Scan for the cell matching the given text and deliver its [x, y] coordinate at center. 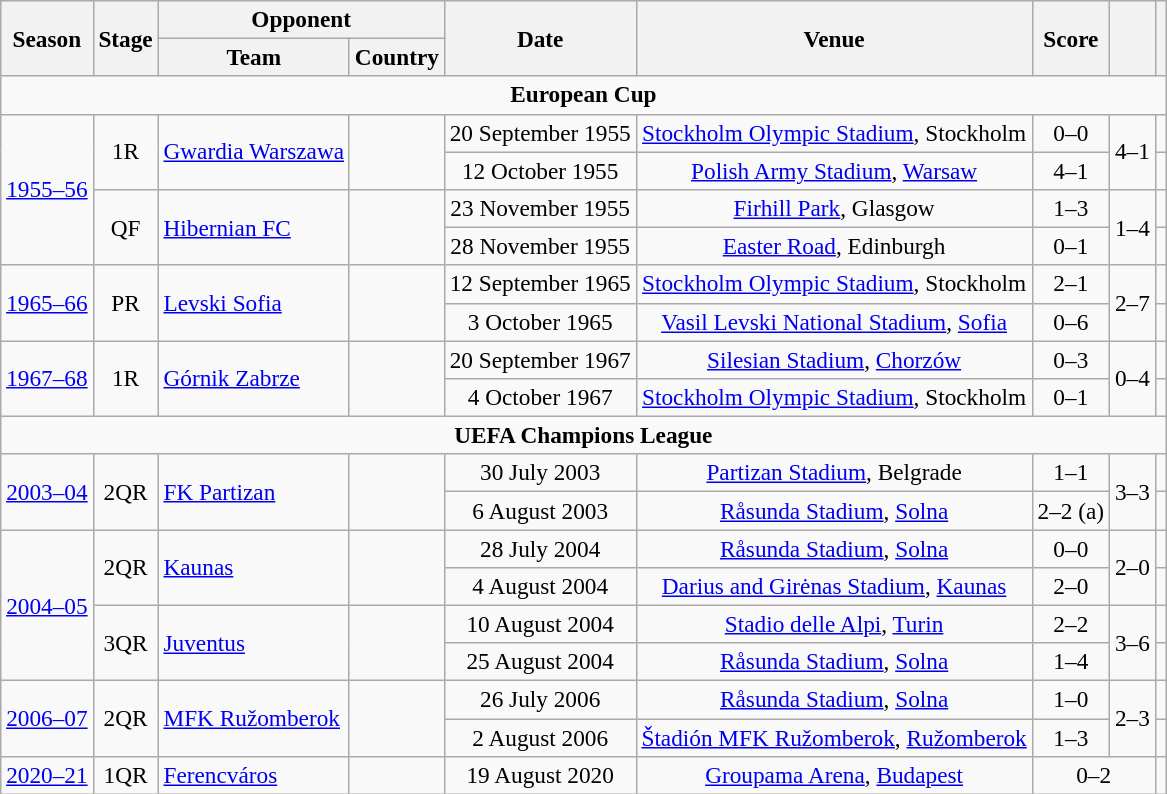
FK Partizan [254, 492]
28 November 1955 [540, 246]
12 October 1955 [540, 170]
1955–56 [47, 190]
12 September 1965 [540, 284]
2020–21 [47, 775]
25 August 2004 [540, 662]
20 September 1967 [540, 359]
Darius and Girėnas Stadium, Kaunas [834, 586]
Ferencváros [254, 775]
Vasil Levski National Stadium, Sofia [834, 322]
Season [47, 38]
Juventus [254, 643]
QF [126, 227]
0–4 [1132, 378]
2–7 [1132, 303]
0–2 [1094, 775]
6 August 2003 [540, 510]
UEFA Champions League [584, 435]
Venue [834, 38]
Team [254, 57]
30 July 2003 [540, 473]
1967–68 [47, 378]
Silesian Stadium, Chorzów [834, 359]
Polish Army Stadium, Warsaw [834, 170]
1965–66 [47, 303]
MFK Ružomberok [254, 718]
28 July 2004 [540, 548]
Stage [126, 38]
3–3 [1132, 492]
23 November 1955 [540, 208]
Opponent [301, 19]
26 July 2006 [540, 699]
0–3 [1070, 359]
Stadio delle Alpi, Turin [834, 624]
Date [540, 38]
4 October 1967 [540, 397]
2003–04 [47, 492]
4 August 2004 [540, 586]
Kaunas [254, 567]
2–2 [1070, 624]
2 August 2006 [540, 737]
Country [396, 57]
2004–05 [47, 604]
3–6 [1132, 643]
2–2 (a) [1070, 510]
2006–07 [47, 718]
2–1 [1070, 284]
Partizan Stadium, Belgrade [834, 473]
10 August 2004 [540, 624]
Hibernian FC [254, 227]
Gwardia Warszawa [254, 152]
3 October 1965 [540, 322]
1–1 [1070, 473]
2–3 [1132, 718]
Górnik Zabrze [254, 378]
1QR [126, 775]
PR [126, 303]
Levski Sofia [254, 303]
19 August 2020 [540, 775]
Easter Road, Edinburgh [834, 246]
3QR [126, 643]
Štadión MFK Ružomberok, Ružomberok [834, 737]
20 September 1955 [540, 133]
1–0 [1070, 699]
0–6 [1070, 322]
Firhill Park, Glasgow [834, 208]
Groupama Arena, Budapest [834, 775]
Score [1070, 38]
European Cup [584, 95]
